Extract the (X, Y) coordinate from the center of the cell holding the provided text.  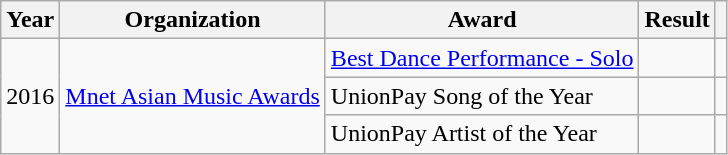
Organization (193, 20)
2016 (30, 96)
Mnet Asian Music Awards (193, 96)
Best Dance Performance - Solo (482, 58)
UnionPay Song of the Year (482, 96)
Year (30, 20)
Award (482, 20)
Result (677, 20)
UnionPay Artist of the Year (482, 134)
